Search for the cell housing the specified text and yield its [X, Y] center coordinate. 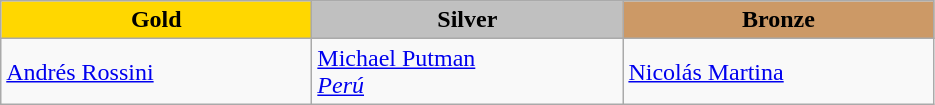
Bronze [778, 20]
Michael Putman Perú [468, 72]
Nicolás Martina [778, 72]
Silver [468, 20]
Gold [156, 20]
Andrés Rossini [156, 72]
